Provide the (X, Y) coordinate of the cell's center where the given text is located.  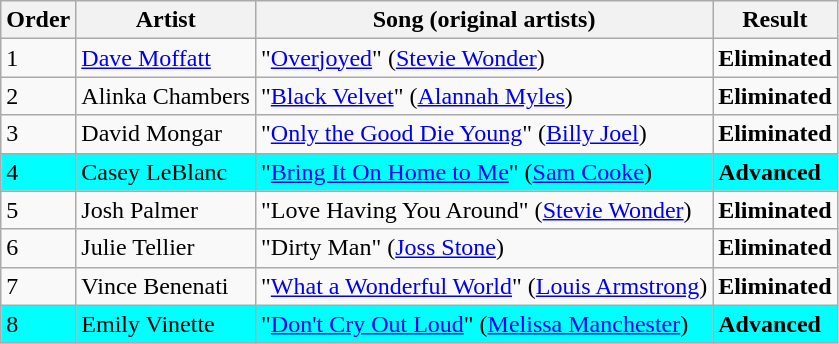
Order (38, 20)
4 (38, 172)
6 (38, 248)
Vince Benenati (166, 286)
Josh Palmer (166, 210)
Result (775, 20)
Alinka Chambers (166, 96)
"Overjoyed" (Stevie Wonder) (484, 58)
"What a Wonderful World" (Louis Armstrong) (484, 286)
"Don't Cry Out Loud" (Melissa Manchester) (484, 324)
David Mongar (166, 134)
3 (38, 134)
"Dirty Man" (Joss Stone) (484, 248)
"Bring It On Home to Me" (Sam Cooke) (484, 172)
2 (38, 96)
Dave Moffatt (166, 58)
5 (38, 210)
Casey LeBlanc (166, 172)
Song (original artists) (484, 20)
8 (38, 324)
7 (38, 286)
"Love Having You Around" (Stevie Wonder) (484, 210)
Julie Tellier (166, 248)
1 (38, 58)
"Only the Good Die Young" (Billy Joel) (484, 134)
Emily Vinette (166, 324)
"Black Velvet" (Alannah Myles) (484, 96)
Artist (166, 20)
